Pinpoint the cell where the given text exists, returning its (x, y) midpoint coordinate. 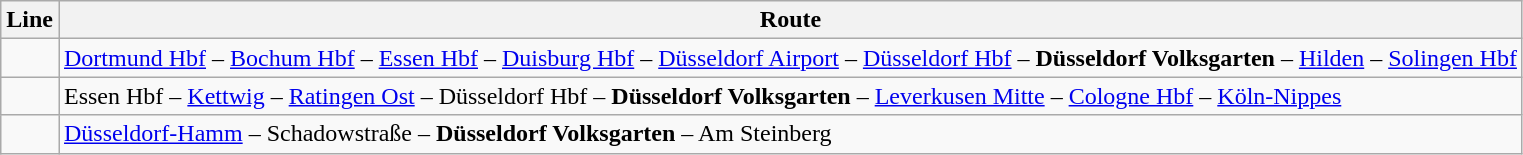
Düsseldorf-Hamm – Schadowstraße – Düsseldorf Volksgarten – Am Steinberg (790, 134)
Essen Hbf – Kettwig – Ratingen Ost – Düsseldorf Hbf – Düsseldorf Volksgarten – Leverkusen Mitte – Cologne Hbf – Köln-Nippes (790, 96)
Route (790, 20)
Dortmund Hbf – Bochum Hbf – Essen Hbf – Duisburg Hbf – Düsseldorf Airport – Düsseldorf Hbf – Düsseldorf Volksgarten – Hilden – Solingen Hbf (790, 58)
Line (30, 20)
